Determine the (X, Y) coordinate at the center of the cell enclosing the given text.  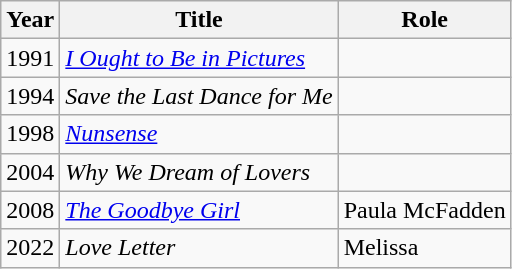
Why We Dream of Lovers (199, 172)
Year (30, 20)
1998 (30, 134)
Role (424, 20)
2022 (30, 248)
Love Letter (199, 248)
Melissa (424, 248)
1991 (30, 58)
1994 (30, 96)
The Goodbye Girl (199, 210)
Title (199, 20)
I Ought to Be in Pictures (199, 58)
Nunsense (199, 134)
2004 (30, 172)
Paula McFadden (424, 210)
2008 (30, 210)
Save the Last Dance for Me (199, 96)
